Output the [X, Y] coordinate of the center of the cell containing the given text.  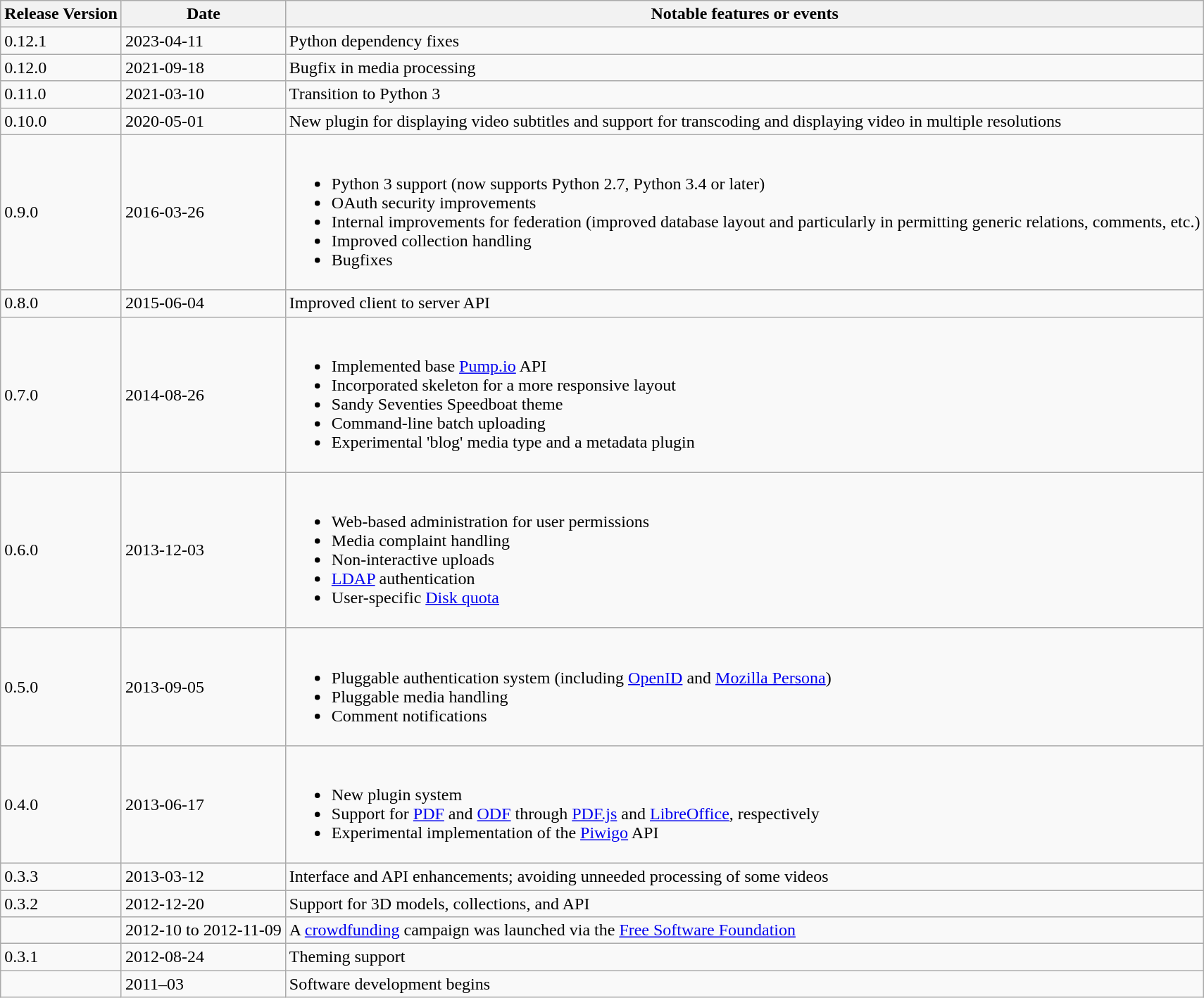
Release Version [61, 14]
0.5.0 [61, 687]
0.10.0 [61, 121]
2012-08-24 [203, 957]
0.7.0 [61, 394]
2014-08-26 [203, 394]
2011–03 [203, 984]
0.3.1 [61, 957]
Date [203, 14]
2020-05-01 [203, 121]
Bugfix in media processing [745, 68]
0.6.0 [61, 550]
0.4.0 [61, 804]
2013-03-12 [203, 876]
0.11.0 [61, 94]
2015-06-04 [203, 303]
2013-12-03 [203, 550]
2013-06-17 [203, 804]
New plugin systemSupport for PDF and ODF through PDF.js and LibreOffice, respectivelyExperimental implementation of the Piwigo API [745, 804]
0.9.0 [61, 213]
2012-10 to 2012-11-09 [203, 930]
2013-09-05 [203, 687]
2021-09-18 [203, 68]
0.8.0 [61, 303]
Transition to Python 3 [745, 94]
0.3.3 [61, 876]
2023-04-11 [203, 41]
Python dependency fixes [745, 41]
0.12.0 [61, 68]
New plugin for displaying video subtitles and support for transcoding and displaying video in multiple resolutions [745, 121]
Support for 3D models, collections, and API [745, 903]
Improved client to server API [745, 303]
Pluggable authentication system (including OpenID and Mozilla Persona)Pluggable media handlingComment notifications [745, 687]
Notable features or events [745, 14]
A crowdfunding campaign was launched via the Free Software Foundation [745, 930]
Web-based administration for user permissionsMedia complaint handlingNon-interactive uploadsLDAP authenticationUser-specific Disk quota [745, 550]
0.12.1 [61, 41]
Interface and API enhancements; avoiding unneeded processing of some videos [745, 876]
0.3.2 [61, 903]
2021-03-10 [203, 94]
2012-12-20 [203, 903]
2016-03-26 [203, 213]
Software development begins [745, 984]
Theming support [745, 957]
